Search for the cell housing the specified text and yield its [x, y] center coordinate. 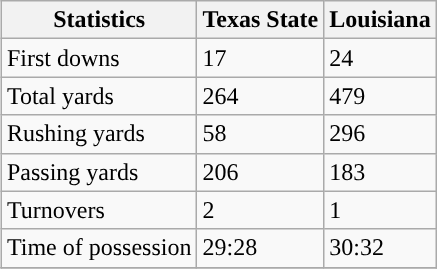
Time of possession [99, 248]
Turnovers [99, 210]
264 [260, 96]
183 [380, 172]
Statistics [99, 20]
29:28 [260, 248]
30:32 [380, 248]
Passing yards [99, 172]
Texas State [260, 20]
296 [380, 134]
17 [260, 58]
58 [260, 134]
Total yards [99, 96]
Louisiana [380, 20]
First downs [99, 58]
24 [380, 58]
2 [260, 210]
479 [380, 96]
1 [380, 210]
206 [260, 172]
Rushing yards [99, 134]
